Return the [X, Y] coordinate for the center point of the cell that contains the specified text.  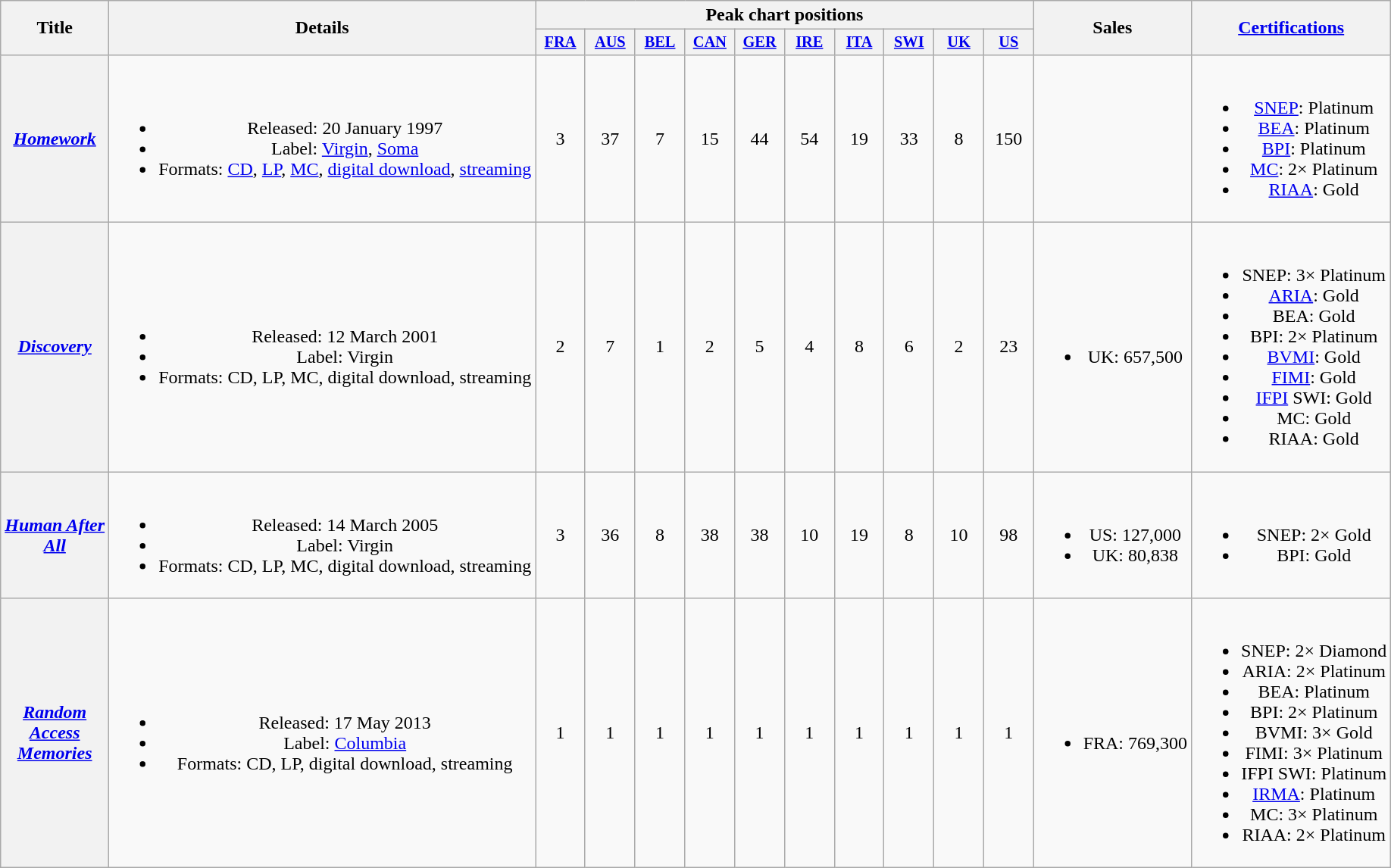
15 [710, 138]
CAN [710, 42]
FRA: 769,300 [1112, 733]
GER [760, 42]
ITA [859, 42]
Title [55, 28]
Released: 20 January 1997 Label: Virgin, SomaFormats: CD, LP, MC, digital download, streaming [323, 138]
150 [1008, 138]
UK: 657,500 [1112, 347]
4 [809, 347]
SNEP: PlatinumBEA: PlatinumBPI: PlatinumMC: 2× PlatinumRIAA: Gold [1291, 138]
SNEP: 2× GoldBPI: Gold [1291, 535]
6 [909, 347]
US [1008, 42]
Released: 12 March 2001 Label: VirginFormats: CD, LP, MC, digital download, streaming [323, 347]
Human AfterAll [55, 535]
23 [1008, 347]
Sales [1112, 28]
Peak chart positions [785, 15]
Certifications [1291, 28]
Released: 14 March 2005 Label: VirginFormats: CD, LP, MC, digital download, streaming [323, 535]
54 [809, 138]
IRE [809, 42]
36 [610, 535]
98 [1008, 535]
UK [959, 42]
Released: 17 May 2013 Label: ColumbiaFormats: CD, LP, digital download, streaming [323, 733]
AUS [610, 42]
US: 127,000UK: 80,838 [1112, 535]
33 [909, 138]
RandomAccessMemories [55, 733]
BEL [660, 42]
SNEP: 3× PlatinumARIA: GoldBEA: GoldBPI: 2× PlatinumBVMI: GoldFIMI: GoldIFPI SWI: GoldMC: GoldRIAA: Gold [1291, 347]
FRA [561, 42]
Details [323, 28]
Discovery [55, 347]
Homework [55, 138]
37 [610, 138]
44 [760, 138]
5 [760, 347]
SWI [909, 42]
